Identify which cell holds the provided text, then report its (X, Y) central coordinate. 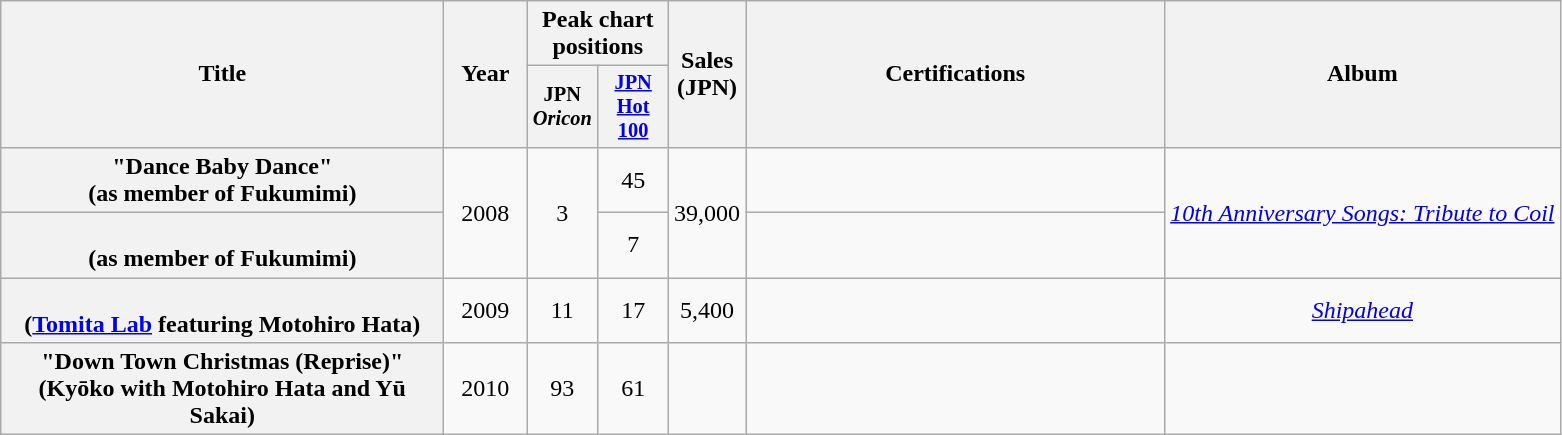
Peak chart positions (598, 34)
2009 (486, 310)
(as member of Fukumimi) (222, 246)
Sales(JPN) (708, 74)
11 (562, 310)
"Dance Baby Dance"(as member of Fukumimi) (222, 180)
Title (222, 74)
45 (634, 180)
17 (634, 310)
61 (634, 389)
10th Anniversary Songs: Tribute to Coil (1362, 212)
JPN Hot 100 (634, 107)
Year (486, 74)
7 (634, 246)
2010 (486, 389)
Certifications (956, 74)
JPN Oricon (562, 107)
2008 (486, 212)
Album (1362, 74)
(Tomita Lab featuring Motohiro Hata) (222, 310)
Shipahead (1362, 310)
3 (562, 212)
93 (562, 389)
39,000 (708, 212)
5,400 (708, 310)
"Down Town Christmas (Reprise)"(Kyōko with Motohiro Hata and Yū Sakai) (222, 389)
